Scan for the cell matching the given text and deliver its [x, y] coordinate at center. 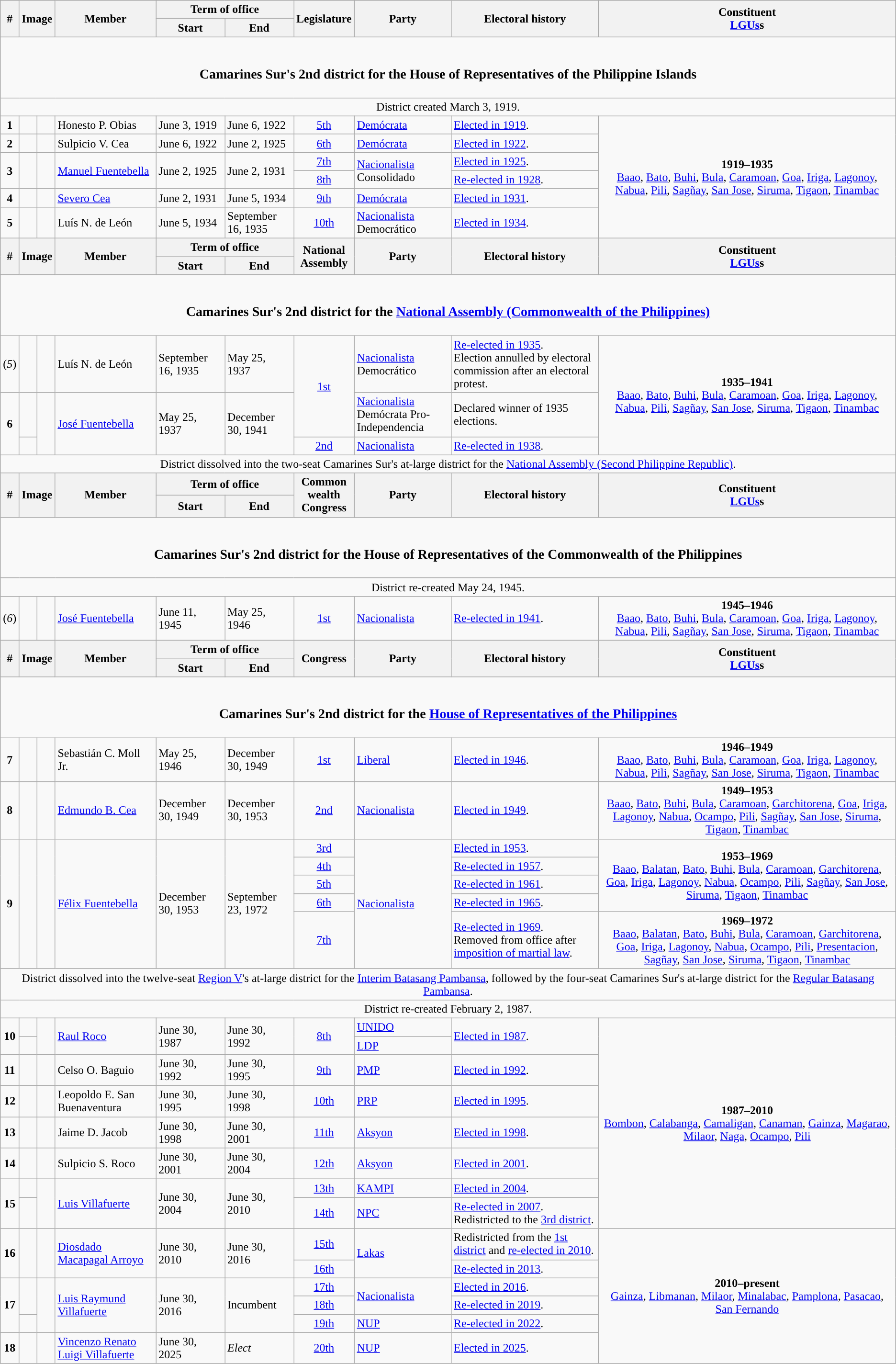
NacionalistaDemócrata Pro-Independencia [403, 415]
2 [10, 143]
PRP [403, 1101]
Elected in 2004. [525, 1188]
June 3, 1919 [190, 125]
5 [10, 222]
16 [10, 1253]
December 30, 1941 [259, 424]
1945–1946Baao, Bato, Buhi, Bula, Caramoan, Goa, Iriga, Lagonoy, Nabua, Pili, Sagñay, San Jose, Siruma, Tigaon, Tinambac [748, 618]
6 [10, 424]
Edmundo B. Cea [105, 810]
1935–1941Baao, Bato, Buhi, Bula, Caramoan, Goa, Iriga, Lagonoy, Nabua, Pili, Sagñay, San Jose, Siruma, Tigaon, Tinambac [748, 395]
Camarines Sur's 2nd district for the House of Representatives of the Commonwealth of the Philippines [448, 548]
Luis Raymund Villafuerte [105, 1305]
NPC [403, 1213]
District created March 3, 1919. [448, 107]
3 [10, 170]
(5) [10, 364]
Elected in 1934. [525, 222]
Liberal [403, 760]
Severo Cea [105, 198]
Declared winner of 1935 elections. [525, 415]
Elected in 1998. [525, 1133]
Re-elected in 1938. [525, 446]
12th [325, 1163]
Elected in 2001. [525, 1163]
Sulpicio V. Cea [105, 143]
15 [10, 1204]
KAMPI [403, 1188]
15th [325, 1244]
1919–1935Baao, Bato, Buhi, Bula, Caramoan, Goa, Iriga, Lagonoy, Nabua, Pili, Sagñay, San Jose, Siruma, Tigaon, Tinambac [748, 177]
District re-created February 2, 1987. [448, 1009]
18 [10, 1348]
September 23, 1972 [259, 904]
PMP [403, 1071]
11th [325, 1133]
Re-elected in 1961. [525, 884]
Elected in 1992. [525, 1071]
Sulpicio S. Roco [105, 1163]
Elected in 1995. [525, 1101]
4th [325, 866]
Manuel Fuentebella [105, 170]
CommonwealthCongress [325, 495]
Incumbent [259, 1305]
District re-created May 24, 1945. [448, 587]
14th [325, 1213]
11 [10, 1071]
2010–presentGainza, Libmanan, Milaor, Minalabac, Pamplona, Pasacao, San Fernando [748, 1296]
June 30, 1987 [190, 1036]
17th [325, 1287]
1 [10, 125]
Redistricted from the 1st district and re-elected in 2010. [525, 1244]
19th [325, 1323]
Elected in 1953. [525, 848]
Re-elected in 2019. [525, 1305]
Elected in 1949. [525, 810]
District dissolved into the two-seat Camarines Sur's at-large district for the National Assembly (Second Philippine Republic). [448, 464]
(6) [10, 618]
4 [10, 198]
17 [10, 1305]
9 [10, 904]
June 11, 1945 [190, 618]
8 [10, 810]
Re-elected in 1969.Removed from office after imposition of martial law. [525, 940]
LDP [403, 1045]
Re-elected in 1935.Election annulled by electoral commission after an electoral protest. [525, 364]
Elected in 1987. [525, 1036]
Luis Villafuerte [105, 1204]
Re-elected in 2007.Redistricted to the 3rd district. [525, 1213]
12 [10, 1101]
14 [10, 1163]
7 [10, 760]
Elected in 1922. [525, 143]
Elected in 1919. [525, 125]
1987–2010Bombon, Calabanga, Camaligan, Canaman, Gainza, Magarao, Milaor, Naga, Ocampo, Pili [748, 1123]
Congress [325, 659]
Jaime D. Jacob [105, 1133]
Lakas [403, 1253]
June 30, 2025 [190, 1348]
Re-elected in 1928. [525, 180]
NacionalistaConsolidado [403, 170]
16th [325, 1269]
Elected in 2025. [525, 1348]
Félix Fuentebella [105, 904]
Elected in 2016. [525, 1287]
Leopoldo E. San Buenaventura [105, 1101]
Elected in 1925. [525, 161]
Honesto P. Obias [105, 125]
13 [10, 1133]
Elect [259, 1348]
Vincenzo Renato Luigi Villafuerte [105, 1348]
13th [325, 1188]
Re-elected in 1941. [525, 618]
Camarines Sur's 2nd district for the House of Representatives of the Philippine Islands [448, 67]
Re-elected in 1965. [525, 902]
Re-elected in 1957. [525, 866]
Sebastián C. Moll Jr. [105, 760]
18th [325, 1305]
Diosdado Macapagal Arroyo [105, 1253]
Elected in 1931. [525, 198]
Raul Roco [105, 1036]
Camarines Sur's 2nd district for the House of Representatives of the Philippines [448, 708]
Celso O. Baguio [105, 1071]
UNIDO [403, 1027]
20th [325, 1348]
Camarines Sur's 2nd district for the National Assembly (Commonwealth of the Philippines) [448, 305]
Legislature [325, 19]
3rd [325, 848]
Re-elected in 2013. [525, 1269]
Elected in 1946. [525, 760]
1946–1949Baao, Bato, Buhi, Bula, Caramoan, Goa, Iriga, Lagonoy, Nabua, Pili, Sagñay, San Jose, Siruma, Tigaon, Tinambac [748, 760]
1949–1953Baao, Bato, Buhi, Bula, Caramoan, Garchitorena, Goa, Iriga, Lagonoy, Nabua, Ocampo, Pili, Sagñay, San Jose, Siruma, Tigaon, Tinambac [748, 810]
10 [10, 1036]
Re-elected in 2022. [525, 1323]
NationalAssembly [325, 257]
